Extract the [x, y] coordinate from the center of the cell holding the provided text.  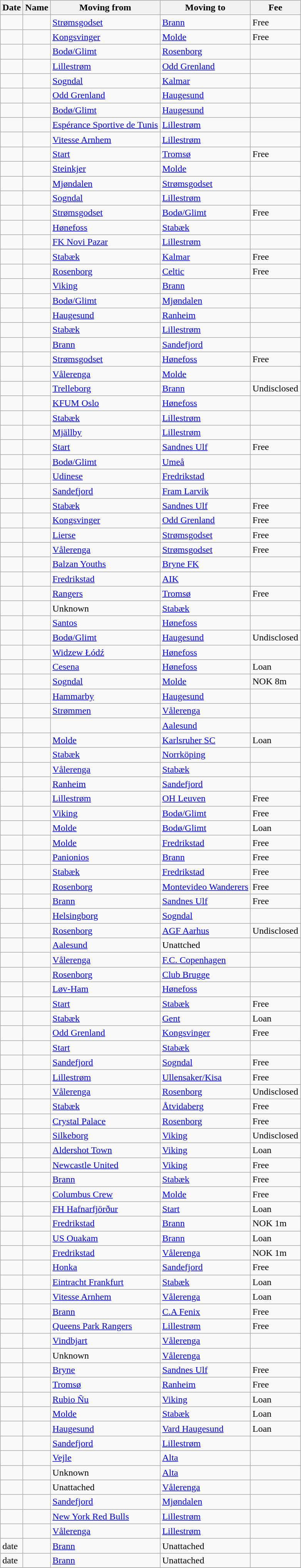
Løv-Ham [105, 989]
Rubio Ñu [105, 1399]
Silkeborg [105, 1136]
Club Brugge [206, 975]
NOK 8m [276, 682]
Cesena [105, 667]
Aldershot Town [105, 1150]
Ullensaker/Kisa [206, 1077]
Queens Park Rangers [105, 1326]
Date [12, 8]
Newcastle United [105, 1165]
Bryne FK [206, 564]
AIK [206, 579]
Vard Haugesund [206, 1429]
Strømmen [105, 711]
Eintracht Frankfurt [105, 1282]
Lierse [105, 535]
Gent [206, 1018]
Fee [276, 8]
Moving from [105, 8]
Celtic [206, 271]
Vejle [105, 1458]
Udinese [105, 476]
Norrköping [206, 755]
Widzew Łódź [105, 652]
Helsingborg [105, 916]
Trelleborg [105, 388]
KFUM Oslo [105, 403]
AGF Aarhus [206, 931]
FH Hafnarfjörður [105, 1209]
Umeå [206, 462]
Bryne [105, 1370]
OH Leuven [206, 799]
Karlsruher SC [206, 740]
Espérance Sportive de Tunis [105, 125]
Panionios [105, 857]
Steinkjer [105, 169]
Name [37, 8]
C.A Fenix [206, 1311]
Honka [105, 1267]
US Ouakam [105, 1238]
Balzan Youths [105, 564]
Santos [105, 623]
New York Red Bulls [105, 1516]
Moving to [206, 8]
Åtvidaberg [206, 1106]
Montevideo Wanderers [206, 886]
Unattched [206, 945]
FK Novi Pazar [105, 242]
F.C. Copenhagen [206, 960]
Hammarby [105, 696]
Vindbjart [105, 1341]
Crystal Palace [105, 1121]
Fram Larvik [206, 491]
Columbus Crew [105, 1194]
Mjällby [105, 433]
Rangers [105, 593]
